From the cell containing the given text, extract its center point as (X, Y) coordinate. 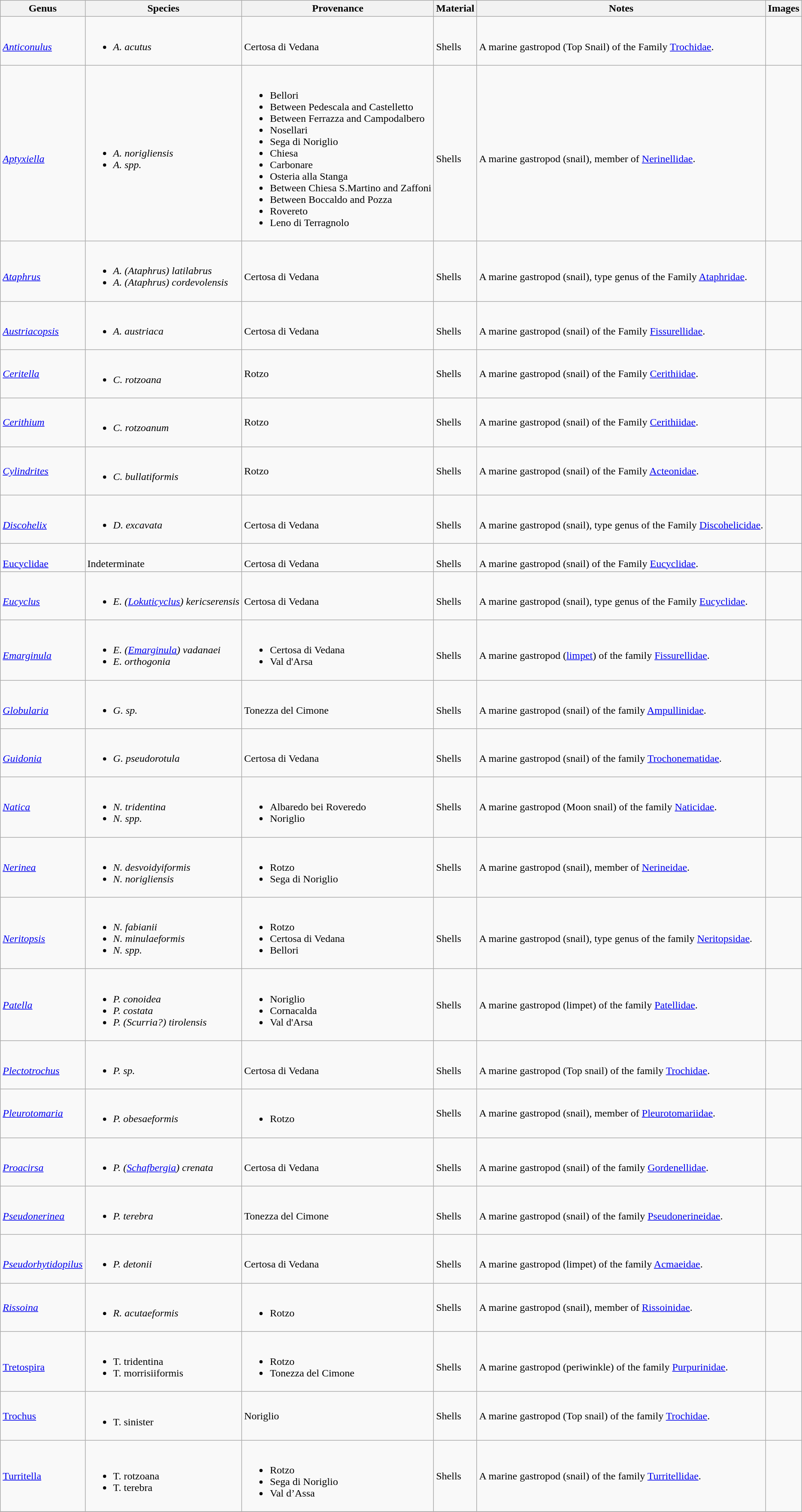
Ceritella (43, 374)
Emarginula (43, 650)
P. conoideaP. costataP. (Scurria?) tirolensis (163, 1005)
Pleurotomaria (43, 1114)
R. acutaeformis (163, 1307)
Plectotrochus (43, 1065)
Aptyxiella (43, 153)
Nerinea (43, 867)
A marine gastropod (snail) of the Family Acteonidae. (621, 471)
T. tridentinaT. morrisiiformis (163, 1361)
Eucyclus (43, 595)
RotzoSega di Noriglio (337, 867)
P. sp. (163, 1065)
A marine gastropod (snail) of the family Gordenellidae. (621, 1162)
Ataphrus (43, 271)
A marine gastropod (snail), type genus of the Family Ataphridae. (621, 271)
Indeterminate (163, 558)
P. terebra (163, 1210)
A marine gastropod (limpet) of the family Patellidae. (621, 1005)
Noriglio (337, 1415)
Natica (43, 807)
Notes (621, 9)
Globularia (43, 704)
Pseudorhytidopilus (43, 1258)
A marine gastropod (snail) of the family Trochonematidae. (621, 753)
E. (Lokuticyclus) kericserensis (163, 595)
N. tridentinaN. spp. (163, 807)
N. desvoidyiformisN. norigliensis (163, 867)
A marine gastropod (snail), type genus of the family Neritopsidae. (621, 933)
A. norigliensisA. spp. (163, 153)
A marine gastropod (snail) of the Family Eucyclidae. (621, 558)
Cerithium (43, 422)
T. rotzoanaT. terebra (163, 1476)
Species (163, 9)
A. (Ataphrus) latilabrusA. (Ataphrus) cordevolensis (163, 271)
A marine gastropod (snail), type genus of the Family Eucyclidae. (621, 595)
NoriglioCornacaldaVal d'Arsa (337, 1005)
Albaredo bei RoveredoNoriglio (337, 807)
Rissoina (43, 1307)
N. fabianiiN. minulaeformisN. spp. (163, 933)
Images (784, 9)
Cylindrites (43, 471)
A marine gastropod (snail) of the family Ampullinidae. (621, 704)
A marine gastropod (snail), member of Rissoinidae. (621, 1307)
A marine gastropod (Top Snail) of the Family Trochidae. (621, 41)
A marine gastropod (snail), member of Nerinellidae. (621, 153)
Austriacopsis (43, 325)
T. sinister (163, 1415)
P. obesaeformis (163, 1114)
RotzoSega di NoriglioVal d’Assa (337, 1476)
P. (Schafbergia) crenata (163, 1162)
A. austriaca (163, 325)
RotzoCertosa di VedanaBellori (337, 933)
Material (455, 9)
A marine gastropod (snail), member of Pleurotomariidae. (621, 1114)
Guidonia (43, 753)
A marine gastropod (snail) of the family Pseudonerineidae. (621, 1210)
Turritella (43, 1476)
Eucyclidae (43, 558)
A marine gastropod (Moon snail) of the family Naticidae. (621, 807)
P. detonii (163, 1258)
Pseudonerinea (43, 1210)
Tretospira (43, 1361)
E. (Emarginula) vadanaeiE. orthogonia (163, 650)
A marine gastropod (snail) of the family Turritellidae. (621, 1476)
Certosa di VedanaVal d'Arsa (337, 650)
D. excavata (163, 519)
A marine gastropod (limpet) of the family Fissurellidae. (621, 650)
Neritopsis (43, 933)
A marine gastropod (limpet) of the family Acmaeidae. (621, 1258)
Provenance (337, 9)
C. rotzoana (163, 374)
A. acutus (163, 41)
C. bullatiformis (163, 471)
RotzoTonezza del Cimone (337, 1361)
G. sp. (163, 704)
C. rotzoanum (163, 422)
Anticonulus (43, 41)
A marine gastropod (snail), member of Nerineidae. (621, 867)
G. pseudorotula (163, 753)
Genus (43, 9)
A marine gastropod (periwinkle) of the family Purpurinidae. (621, 1361)
Patella (43, 1005)
Proacirsa (43, 1162)
A marine gastropod (snail) of the Family Fissurellidae. (621, 325)
Discohelix (43, 519)
Trochus (43, 1415)
A marine gastropod (snail), type genus of the Family Discohelicidae. (621, 519)
